Output the [X, Y] coordinate of the center of the cell containing the given text.  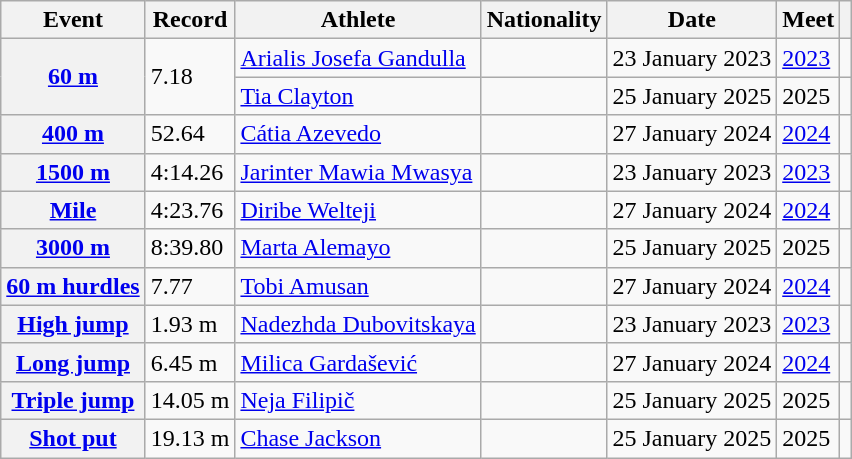
Shot put [73, 438]
3000 m [73, 248]
Athlete [358, 20]
60 m [73, 77]
4:23.76 [190, 210]
Record [190, 20]
Milica Gardašević [358, 362]
Diribe Welteji [358, 210]
Marta Alemayo [358, 248]
8:39.80 [190, 248]
Mile [73, 210]
Tobi Amusan [358, 286]
Meet [808, 20]
6.45 m [190, 362]
60 m hurdles [73, 286]
52.64 [190, 134]
Nationality [544, 20]
Arialis Josefa Gandulla [358, 58]
Date [692, 20]
4:14.26 [190, 172]
1500 m [73, 172]
Neja Filipič [358, 400]
Event [73, 20]
19.13 m [190, 438]
Long jump [73, 362]
1.93 m [190, 324]
7.77 [190, 286]
Chase Jackson [358, 438]
Triple jump [73, 400]
Nadezhda Dubovitskaya [358, 324]
Tia Clayton [358, 96]
High jump [73, 324]
Cátia Azevedo [358, 134]
7.18 [190, 77]
Jarinter Mawia Mwasya [358, 172]
14.05 m [190, 400]
400 m [73, 134]
